Provide the [X, Y] coordinate of the cell's center where the given text is located.  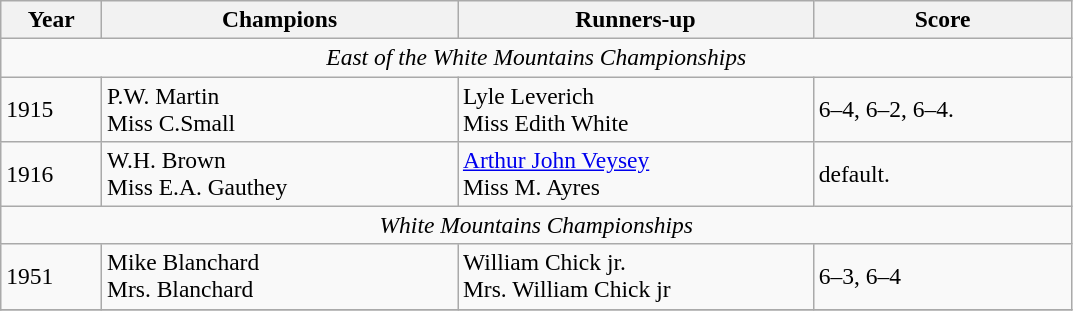
6–3, 6–4 [942, 276]
1915 [52, 108]
Lyle Leverich Miss Edith White [636, 108]
default. [942, 174]
Year [52, 19]
P.W. Martin Miss C.Small [280, 108]
William Chick jr. Mrs. William Chick jr [636, 276]
W.H. Brown Miss E.A. Gauthey [280, 174]
1916 [52, 174]
White Mountains Championships [536, 225]
1951 [52, 276]
Arthur John Veysey Miss M. Ayres [636, 174]
Champions [280, 19]
Runners-up [636, 19]
Mike Blanchard Mrs. Blanchard [280, 276]
6–4, 6–2, 6–4. [942, 108]
East of the White Mountains Championships [536, 57]
Score [942, 19]
